Search for the cell housing the specified text and yield its [X, Y] center coordinate. 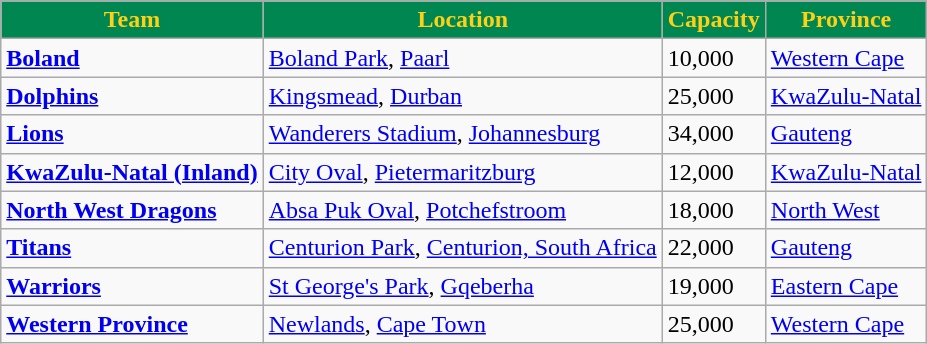
City Oval, Pietermaritzburg [462, 172]
Dolphins [132, 96]
Location [462, 20]
St George's Park, Gqeberha [462, 286]
19,000 [714, 286]
Team [132, 20]
Wanderers Stadium, Johannesburg [462, 134]
34,000 [714, 134]
KwaZulu-Natal (Inland) [132, 172]
Kingsmead, Durban [462, 96]
12,000 [714, 172]
North West [846, 210]
22,000 [714, 248]
Boland [132, 58]
Absa Puk Oval, Potchefstroom [462, 210]
Centurion Park, Centurion, South Africa [462, 248]
Newlands, Cape Town [462, 324]
Titans [132, 248]
North West Dragons [132, 210]
Western Province [132, 324]
Eastern Cape [846, 286]
18,000 [714, 210]
Lions [132, 134]
10,000 [714, 58]
Warriors [132, 286]
Province [846, 20]
Boland Park, Paarl [462, 58]
Capacity [714, 20]
